For the text-containing cell, return its midpoint in [X, Y] coordinate format. 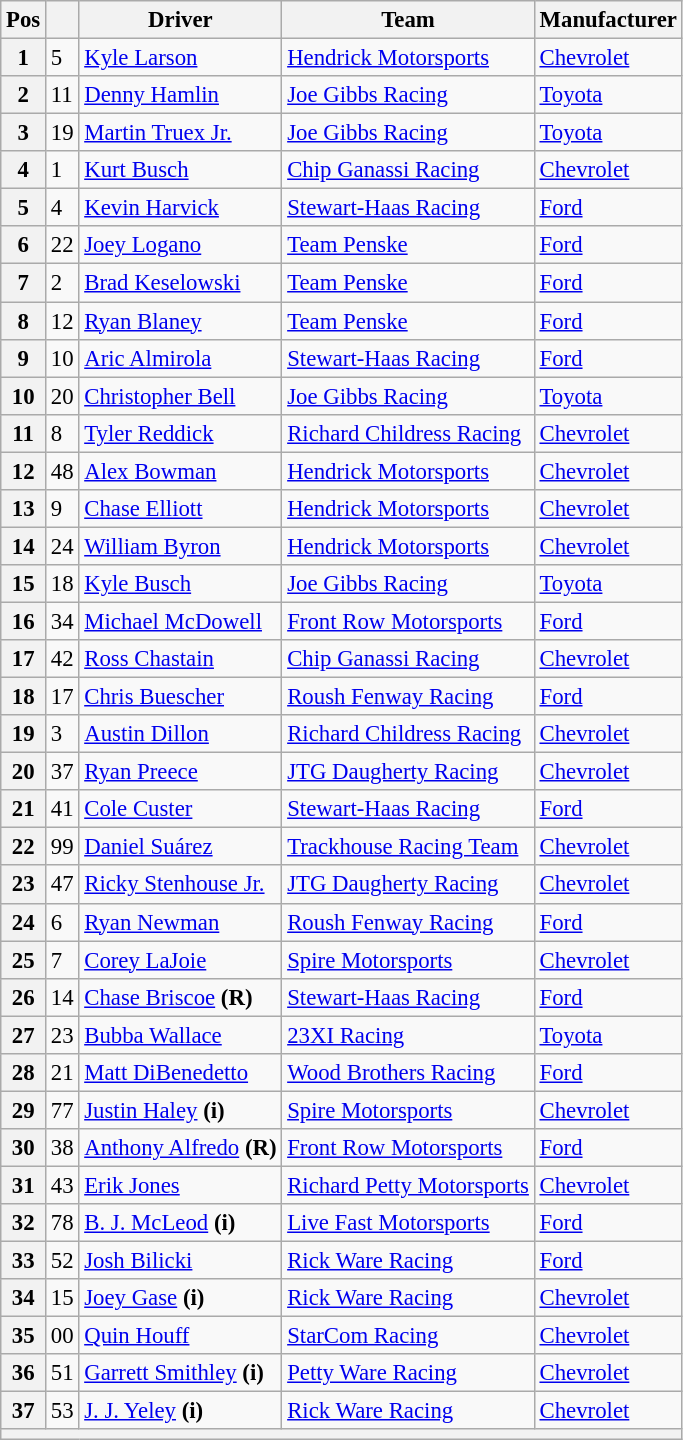
Cole Custer [180, 809]
43 [62, 1185]
Kevin Harvick [180, 208]
00 [62, 1336]
StarCom Racing [408, 1336]
27 [24, 1035]
J. J. Yeley (i) [180, 1411]
Garrett Smithley (i) [180, 1373]
Joey Gase (i) [180, 1298]
Ryan Preece [180, 772]
Ricky Stenhouse Jr. [180, 885]
Kyle Busch [180, 584]
Denny Hamlin [180, 95]
Joey Logano [180, 245]
Wood Brothers Racing [408, 1073]
52 [62, 1261]
26 [24, 997]
Petty Ware Racing [408, 1373]
Kurt Busch [180, 170]
41 [62, 809]
28 [24, 1073]
33 [24, 1261]
32 [24, 1223]
William Byron [180, 546]
48 [62, 471]
Ryan Blaney [180, 321]
Bubba Wallace [180, 1035]
Chase Elliott [180, 509]
31 [24, 1185]
38 [62, 1148]
Ryan Newman [180, 922]
Driver [180, 20]
Christopher Bell [180, 396]
Manufacturer [608, 20]
Justin Haley (i) [180, 1110]
29 [24, 1110]
Aric Almirola [180, 358]
Michael McDowell [180, 621]
53 [62, 1411]
51 [62, 1373]
B. J. McLeod (i) [180, 1223]
Chris Buescher [180, 697]
Austin Dillon [180, 734]
Quin Houff [180, 1336]
Daniel Suárez [180, 847]
Trackhouse Racing Team [408, 847]
Ross Chastain [180, 659]
Anthony Alfredo (R) [180, 1148]
Brad Keselowski [180, 283]
Chase Briscoe (R) [180, 997]
13 [24, 509]
Erik Jones [180, 1185]
Kyle Larson [180, 58]
Team [408, 20]
Matt DiBenedetto [180, 1073]
Richard Petty Motorsports [408, 1185]
30 [24, 1148]
Tyler Reddick [180, 433]
47 [62, 885]
35 [24, 1336]
Live Fast Motorsports [408, 1223]
16 [24, 621]
25 [24, 960]
99 [62, 847]
Pos [24, 20]
Josh Bilicki [180, 1261]
Corey LaJoie [180, 960]
36 [24, 1373]
Alex Bowman [180, 471]
78 [62, 1223]
42 [62, 659]
Martin Truex Jr. [180, 133]
23XI Racing [408, 1035]
77 [62, 1110]
